Search for the cell housing the specified text and yield its [X, Y] center coordinate. 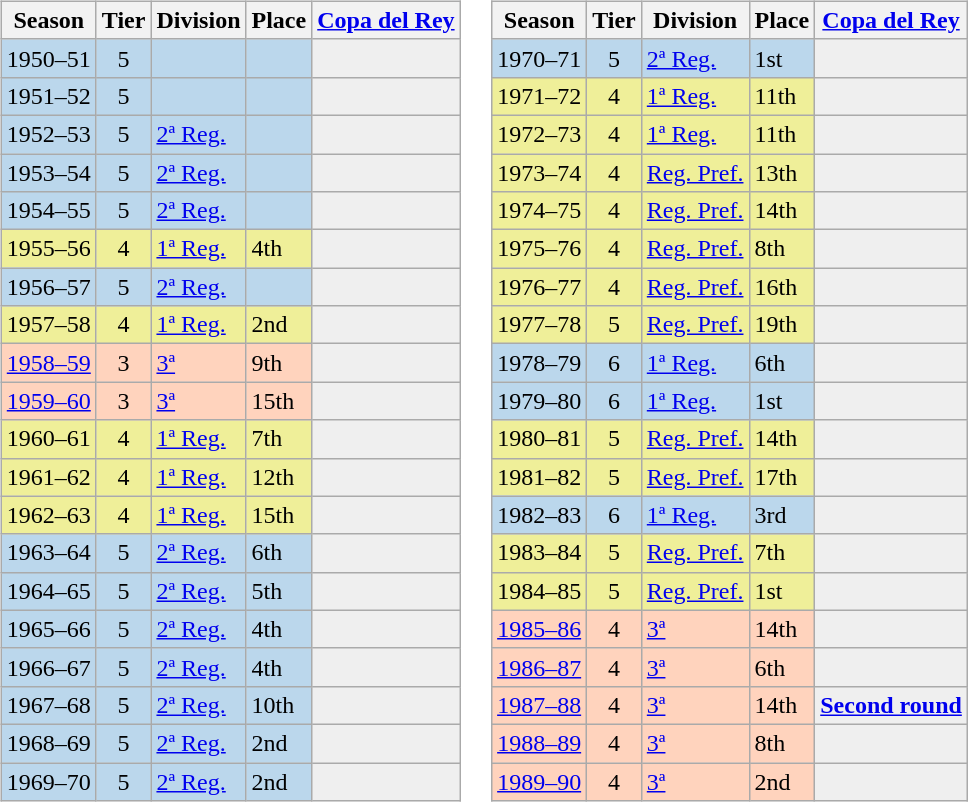
1971–72 [540, 96]
1962–63 [48, 515]
1972–73 [540, 134]
16th [782, 287]
1961–62 [48, 477]
1979–80 [540, 401]
1980–81 [540, 439]
9th [279, 363]
1958–59 [48, 363]
1977–78 [540, 325]
1988–89 [540, 743]
1965–66 [48, 629]
1989–90 [540, 781]
5th [279, 591]
1970–71 [540, 58]
1956–57 [48, 287]
1969–70 [48, 781]
1959–60 [48, 401]
1983–84 [540, 553]
12th [279, 477]
1960–61 [48, 439]
1975–76 [540, 249]
19th [782, 325]
3rd [782, 515]
1981–82 [540, 477]
1984–85 [540, 591]
1963–64 [48, 553]
17th [782, 477]
1951–52 [48, 96]
1957–58 [48, 325]
10th [279, 705]
1976–77 [540, 287]
1952–53 [48, 134]
1968–69 [48, 743]
1954–55 [48, 211]
1950–51 [48, 58]
1985–86 [540, 629]
13th [782, 173]
1953–54 [48, 173]
1955–56 [48, 249]
1978–79 [540, 363]
1974–75 [540, 211]
1987–88 [540, 705]
1964–65 [48, 591]
Second round [892, 705]
1966–67 [48, 667]
1982–83 [540, 515]
1973–74 [540, 173]
1967–68 [48, 705]
1986–87 [540, 667]
